Return (x, y) of the center of cell containing provided text 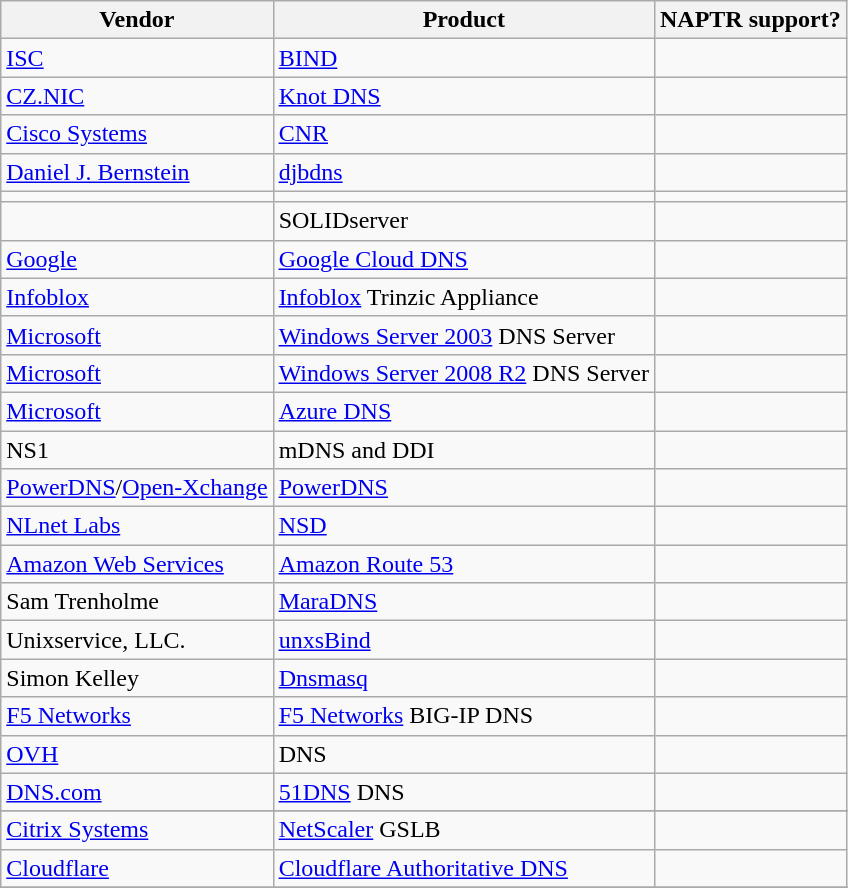
Citrix Systems (137, 830)
Cloudflare (137, 868)
Cloudflare Authoritative DNS (464, 868)
DNS (464, 754)
PowerDNS/Open-Xchange (137, 488)
Dnsmasq (464, 678)
F5 Networks (137, 716)
NS1 (137, 449)
Google (137, 259)
Sam Trenholme (137, 602)
Amazon Web Services (137, 564)
NLnet Labs (137, 526)
51DNS DNS (464, 792)
Knot DNS (464, 96)
Windows Server 2003 DNS Server (464, 335)
Cisco Systems (137, 134)
DNS.com (137, 792)
Google Cloud DNS (464, 259)
OVH (137, 754)
NSD (464, 526)
djbdns (464, 172)
Azure DNS (464, 411)
Daniel J. Bernstein (137, 172)
F5 Networks BIG-IP DNS (464, 716)
CNR (464, 134)
Amazon Route 53 (464, 564)
Vendor (137, 20)
MaraDNS (464, 602)
PowerDNS (464, 488)
unxsBind (464, 640)
NetScaler GSLB (464, 830)
Unixservice, LLC. (137, 640)
CZ.NIC (137, 96)
ISC (137, 58)
BIND (464, 58)
SOLIDserver (464, 221)
Infoblox (137, 297)
Windows Server 2008 R2 DNS Server (464, 373)
mDNS and DDI (464, 449)
Product (464, 20)
NAPTR support? (750, 20)
Simon Kelley (137, 678)
Infoblox Trinzic Appliance (464, 297)
